Determine the (x, y) coordinate at the center of the cell enclosing the given text.  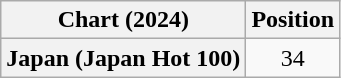
Position (293, 20)
Japan (Japan Hot 100) (124, 58)
Chart (2024) (124, 20)
34 (293, 58)
